Capture the cell that displays the provided text and extract its [x, y] central coordinate. 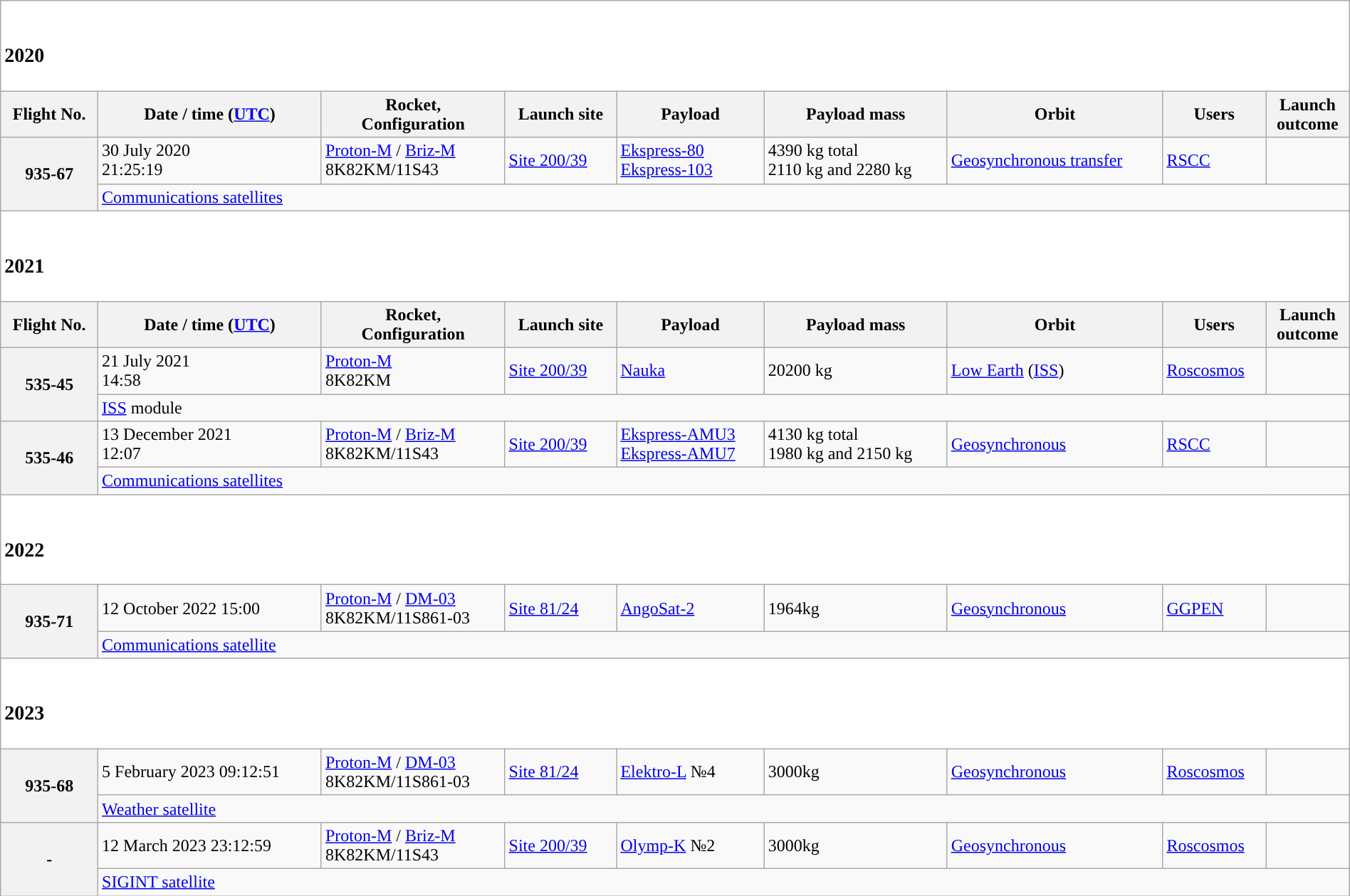
Geosynchronous transfer [1055, 161]
13 December 202112:07 [210, 444]
12 October 2022 15:00 [210, 608]
Launchoutcome [1308, 114]
Proton-M / Briz-M 8K82KM/11S43 [413, 845]
20200 kg [856, 370]
2021 [675, 256]
GGPEN [1215, 608]
4130 kg total1980 kg and 2150 kg [856, 444]
SIGINT satellite [724, 882]
5 February 2023 09:12:51 [210, 771]
2020 [675, 46]
- [50, 858]
Nauka [691, 370]
935-71 [50, 622]
Weather satellite [724, 808]
4390 kg total2110 kg and 2280 kg [856, 161]
12 March 2023 23:12:59 [210, 845]
Proton-M8K82KM [413, 370]
Olymp-K №2 [691, 845]
Ekspress-80Ekspress-103 [691, 161]
21 July 202114:58 [210, 370]
ISS module [724, 408]
Elektro-L №4 [691, 771]
2022 [675, 539]
2023 [675, 703]
535-45 [50, 384]
AngoSat-2 [691, 608]
Communications satellite [724, 645]
Ekspress-AMU3 Ekspress-AMU7 [691, 444]
Rocket, Configuration [413, 325]
Launch outcome [1308, 325]
935-68 [50, 786]
1964kg [856, 608]
30 July 202021:25:19 [210, 161]
535-46 [50, 458]
Low Earth (ISS) [1055, 370]
Rocket,Configuration [413, 114]
935-67 [50, 174]
